Identify which cell holds the provided text, then report its [x, y] central coordinate. 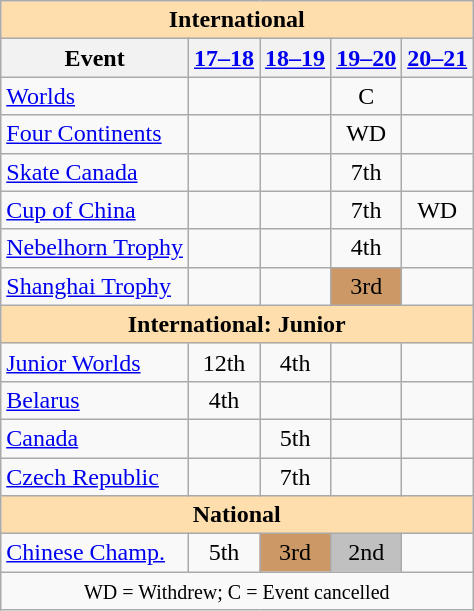
Czech Republic [95, 477]
International: Junior [237, 324]
Canada [95, 438]
C [366, 96]
Skate Canada [95, 172]
International [237, 20]
WD = Withdrew; C = Event cancelled [237, 591]
18–19 [296, 58]
12th [224, 362]
Cup of China [95, 210]
Shanghai Trophy [95, 286]
17–18 [224, 58]
Junior Worlds [95, 362]
National [237, 515]
Chinese Champ. [95, 553]
Worlds [95, 96]
2nd [366, 553]
Event [95, 58]
Belarus [95, 400]
19–20 [366, 58]
20–21 [438, 58]
Four Continents [95, 134]
Nebelhorn Trophy [95, 248]
